Scan for the cell matching the given text and deliver its [x, y] coordinate at center. 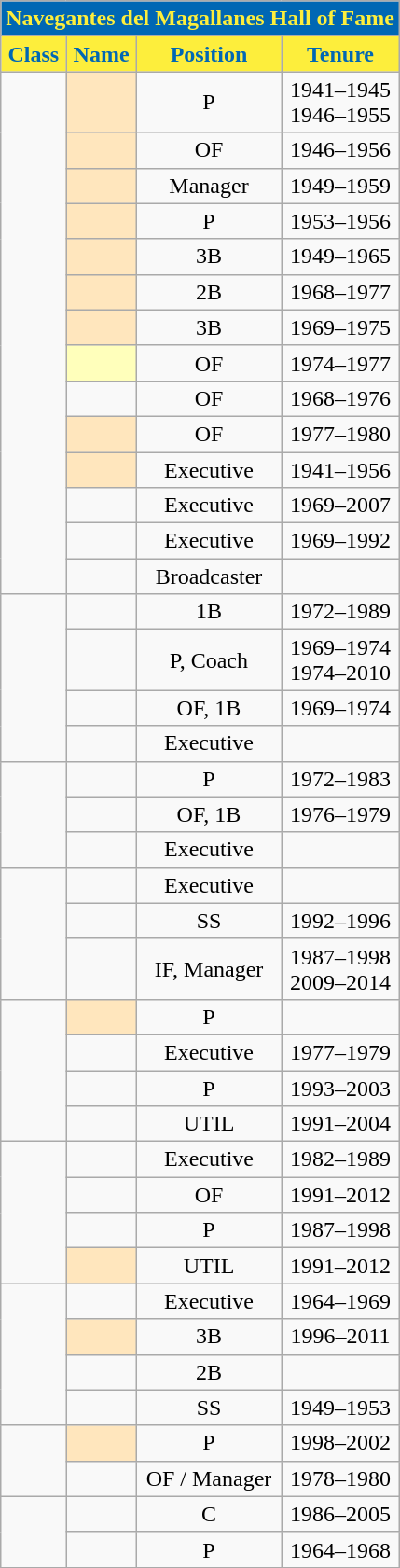
1974–1977 [341, 363]
1968–1976 [341, 398]
1964–1969 [341, 1301]
Manager [209, 186]
1949–1959 [341, 186]
1969–1974 1974–2010 [341, 660]
1977–1980 [341, 434]
Position [209, 54]
1969–1992 [341, 541]
1987–1998 [341, 1230]
P, Coach [209, 660]
1992–1996 [341, 921]
1982–1989 [341, 1159]
1996–2011 [341, 1337]
1978–1980 [341, 1478]
Name [102, 54]
1964–1968 [341, 1549]
1986–2005 [341, 1514]
1977–1979 [341, 1052]
1993–2003 [341, 1089]
1991–2004 [341, 1124]
1976–1979 [341, 814]
1949–1953 [341, 1408]
1941–1945 1946–1955 [341, 103]
Broadcaster [209, 576]
1B [209, 612]
1946–1956 [341, 150]
1953–1956 [341, 221]
1969–1974 [341, 708]
1969–1975 [341, 327]
C [209, 1514]
Class [34, 54]
1968–1977 [341, 292]
Navegantes del Magallanes Hall of Fame [200, 19]
1969–2007 [341, 506]
1998–2002 [341, 1443]
1987–1998 2009–2014 [341, 968]
1941–1956 [341, 469]
1972–1983 [341, 779]
1949–1965 [341, 257]
1972–1989 [341, 612]
IF, Manager [209, 968]
OF / Manager [209, 1478]
Tenure [341, 54]
